Scan for the cell matching the given text and deliver its [X, Y] coordinate at center. 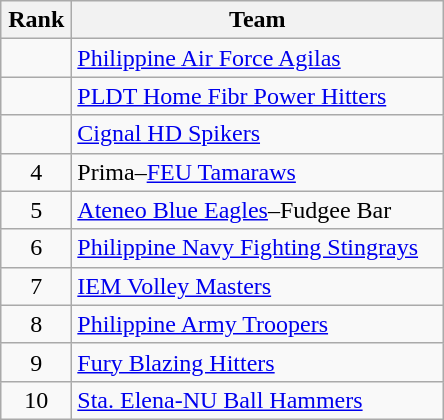
Team [258, 20]
5 [36, 210]
10 [36, 400]
4 [36, 172]
7 [36, 286]
IEM Volley Masters [258, 286]
Philippine Air Force Agilas [258, 58]
Philippine Army Troopers [258, 324]
Ateneo Blue Eagles–Fudgee Bar [258, 210]
Sta. Elena-NU Ball Hammers [258, 400]
Prima–FEU Tamaraws [258, 172]
PLDT Home Fibr Power Hitters [258, 96]
6 [36, 248]
Rank [36, 20]
Cignal HD Spikers [258, 134]
8 [36, 324]
Fury Blazing Hitters [258, 362]
Philippine Navy Fighting Stingrays [258, 248]
9 [36, 362]
